From the cell containing the given text, extract its center point as (X, Y) coordinate. 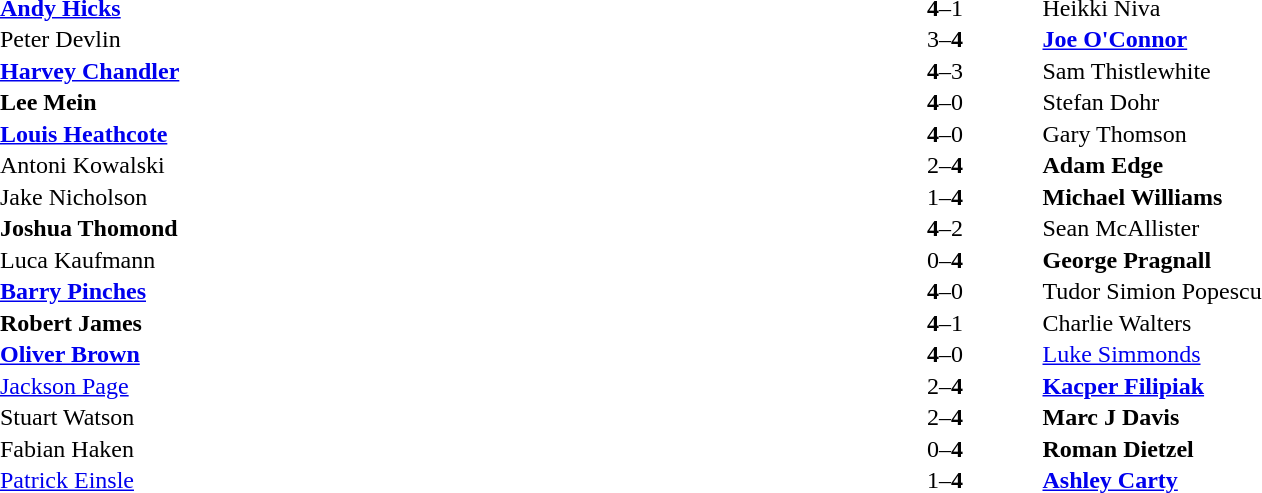
1–4 (944, 197)
4–2 (944, 229)
3–4 (944, 39)
4–3 (944, 71)
4–1 (944, 323)
